Locate the cell with the specified text and output its (X, Y) center coordinate. 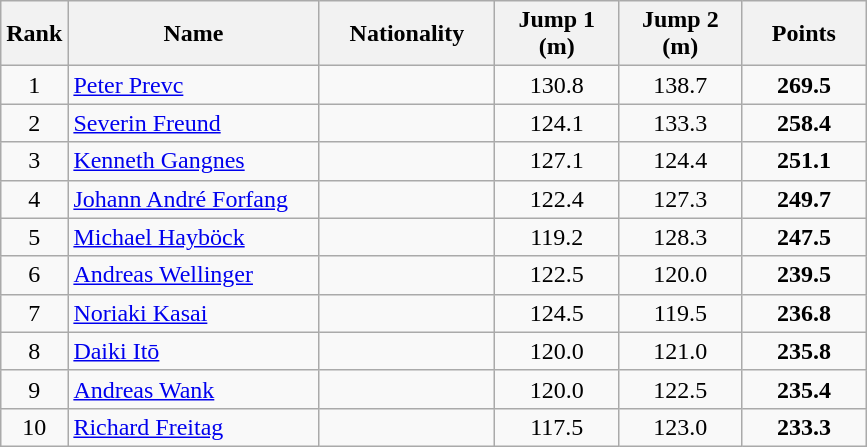
3 (34, 161)
9 (34, 389)
236.8 (804, 313)
Andreas Wank (194, 389)
Johann André Forfang (194, 199)
Peter Prevc (194, 85)
Michael Hayböck (194, 237)
233.3 (804, 427)
119.2 (557, 237)
117.5 (557, 427)
Kenneth Gangnes (194, 161)
119.5 (681, 313)
123.0 (681, 427)
Noriaki Kasai (194, 313)
Daiki Itō (194, 351)
124.4 (681, 161)
133.3 (681, 123)
127.1 (557, 161)
239.5 (804, 275)
Jump 1 (m) (557, 34)
235.8 (804, 351)
Jump 2 (m) (681, 34)
128.3 (681, 237)
Rank (34, 34)
138.7 (681, 85)
Name (194, 34)
249.7 (804, 199)
Andreas Wellinger (194, 275)
4 (34, 199)
130.8 (557, 85)
122.4 (557, 199)
2 (34, 123)
10 (34, 427)
258.4 (804, 123)
8 (34, 351)
5 (34, 237)
235.4 (804, 389)
121.0 (681, 351)
7 (34, 313)
Severin Freund (194, 123)
124.1 (557, 123)
Richard Freitag (194, 427)
1 (34, 85)
124.5 (557, 313)
269.5 (804, 85)
6 (34, 275)
251.1 (804, 161)
247.5 (804, 237)
Points (804, 34)
Nationality (407, 34)
127.3 (681, 199)
